Find where the given text appears and provide that cell's center as [X, Y] coordinate. 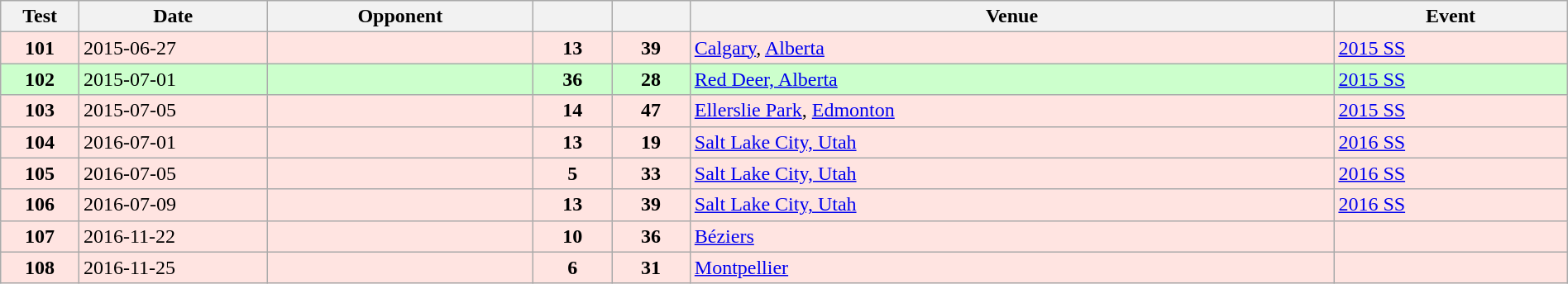
6 [572, 267]
Béziers [1012, 236]
28 [652, 79]
2015-07-05 [172, 111]
2015-06-27 [172, 48]
2016-07-09 [172, 205]
Red Deer, Alberta [1012, 79]
108 [40, 267]
47 [652, 111]
104 [40, 142]
Event [1451, 17]
106 [40, 205]
Calgary, Alberta [1012, 48]
Montpellier [1012, 267]
2016-11-22 [172, 236]
33 [652, 173]
Test [40, 17]
2016-07-05 [172, 173]
Date [172, 17]
Opponent [400, 17]
2016-07-01 [172, 142]
19 [652, 142]
Ellerslie Park, Edmonton [1012, 111]
2016-11-25 [172, 267]
10 [572, 236]
31 [652, 267]
101 [40, 48]
107 [40, 236]
2015-07-01 [172, 79]
102 [40, 79]
Venue [1012, 17]
105 [40, 173]
14 [572, 111]
103 [40, 111]
5 [572, 173]
